Identify which cell holds the provided text, then report its [X, Y] central coordinate. 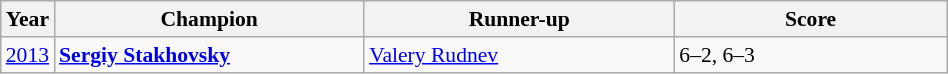
Champion [209, 19]
2013 [28, 55]
Sergiy Stakhovsky [209, 55]
Score [810, 19]
Valery Rudnev [519, 55]
Year [28, 19]
Runner-up [519, 19]
6–2, 6–3 [810, 55]
